Find where the given text appears and provide that cell's center as [X, Y] coordinate. 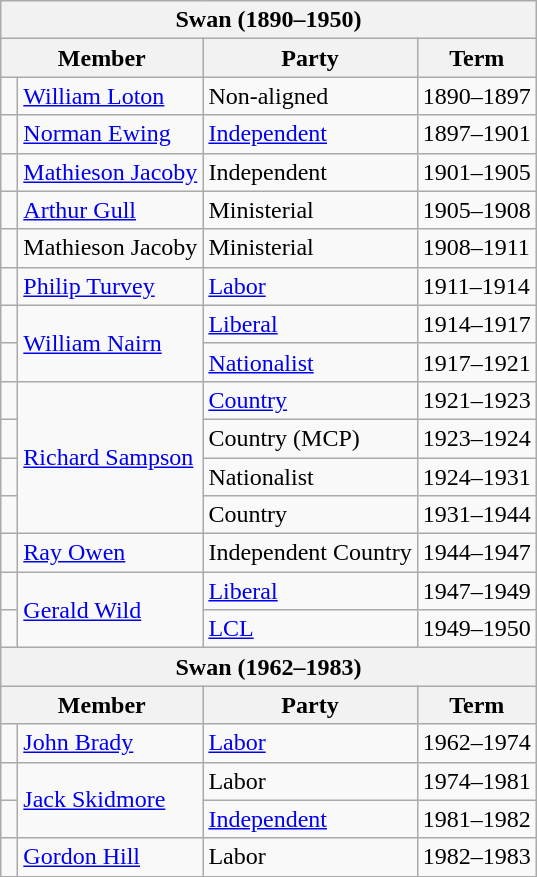
1924–1931 [476, 477]
Gerald Wild [110, 610]
Non-aligned [310, 96]
LCL [310, 629]
Independent Country [310, 553]
William Loton [110, 96]
1931–1944 [476, 515]
John Brady [110, 743]
Arthur Gull [110, 210]
1923–1924 [476, 438]
1962–1974 [476, 743]
1897–1901 [476, 134]
1901–1905 [476, 172]
Gordon Hill [110, 857]
Country (MCP) [310, 438]
1974–1981 [476, 781]
Ray Owen [110, 553]
Philip Turvey [110, 286]
1890–1897 [476, 96]
Richard Sampson [110, 457]
1908–1911 [476, 248]
Norman Ewing [110, 134]
1921–1923 [476, 400]
1911–1914 [476, 286]
Swan (1962–1983) [269, 667]
1981–1982 [476, 819]
Jack Skidmore [110, 800]
1905–1908 [476, 210]
1944–1947 [476, 553]
William Nairn [110, 343]
1949–1950 [476, 629]
Swan (1890–1950) [269, 20]
1982–1983 [476, 857]
1917–1921 [476, 362]
1914–1917 [476, 324]
1947–1949 [476, 591]
